Pinpoint the cell where the given text exists, returning its (x, y) midpoint coordinate. 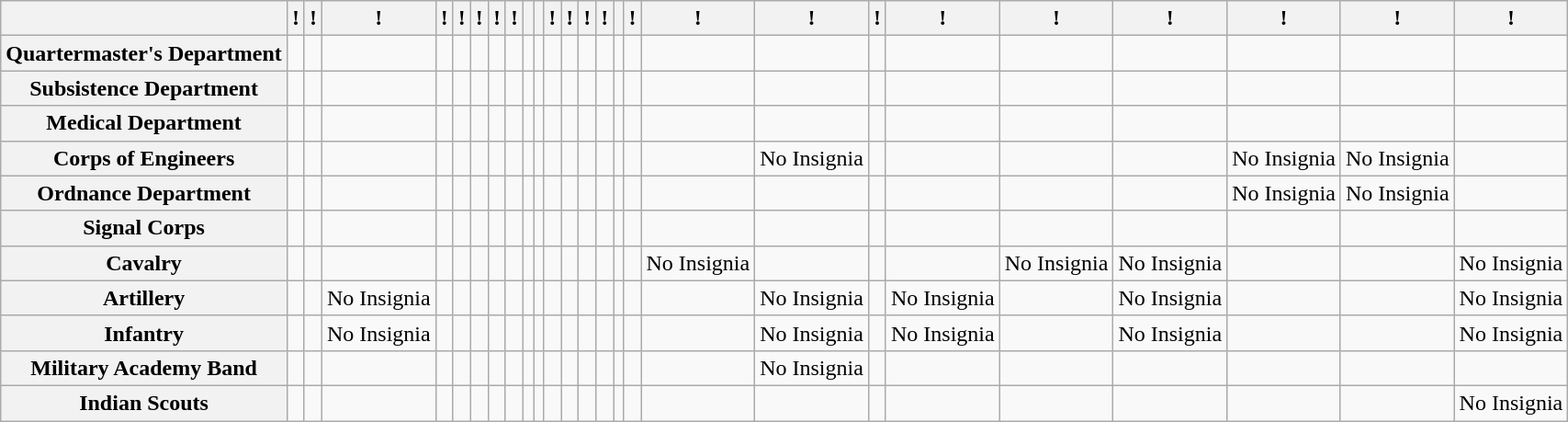
Corps of Engineers (144, 158)
Ordnance Department (144, 193)
Indian Scouts (144, 403)
Medical Department (144, 123)
Infantry (144, 333)
Cavalry (144, 263)
Quartermaster's Department (144, 53)
Signal Corps (144, 228)
Military Academy Band (144, 368)
Artillery (144, 298)
Subsistence Department (144, 88)
